Locate the cell with the specified text and output its [x, y] center coordinate. 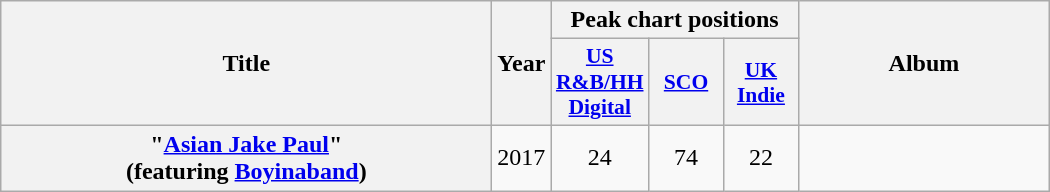
24 [600, 158]
"Asian Jake Paul"(featuring Boyinaband) [246, 158]
UK Indie [760, 82]
Title [246, 64]
Album [924, 64]
74 [686, 158]
Year [522, 64]
22 [760, 158]
Peak chart positions [675, 20]
US R&B/HH Digital [600, 82]
SCO [686, 82]
2017 [522, 158]
